Locate the cell with the specified text and output its (X, Y) center coordinate. 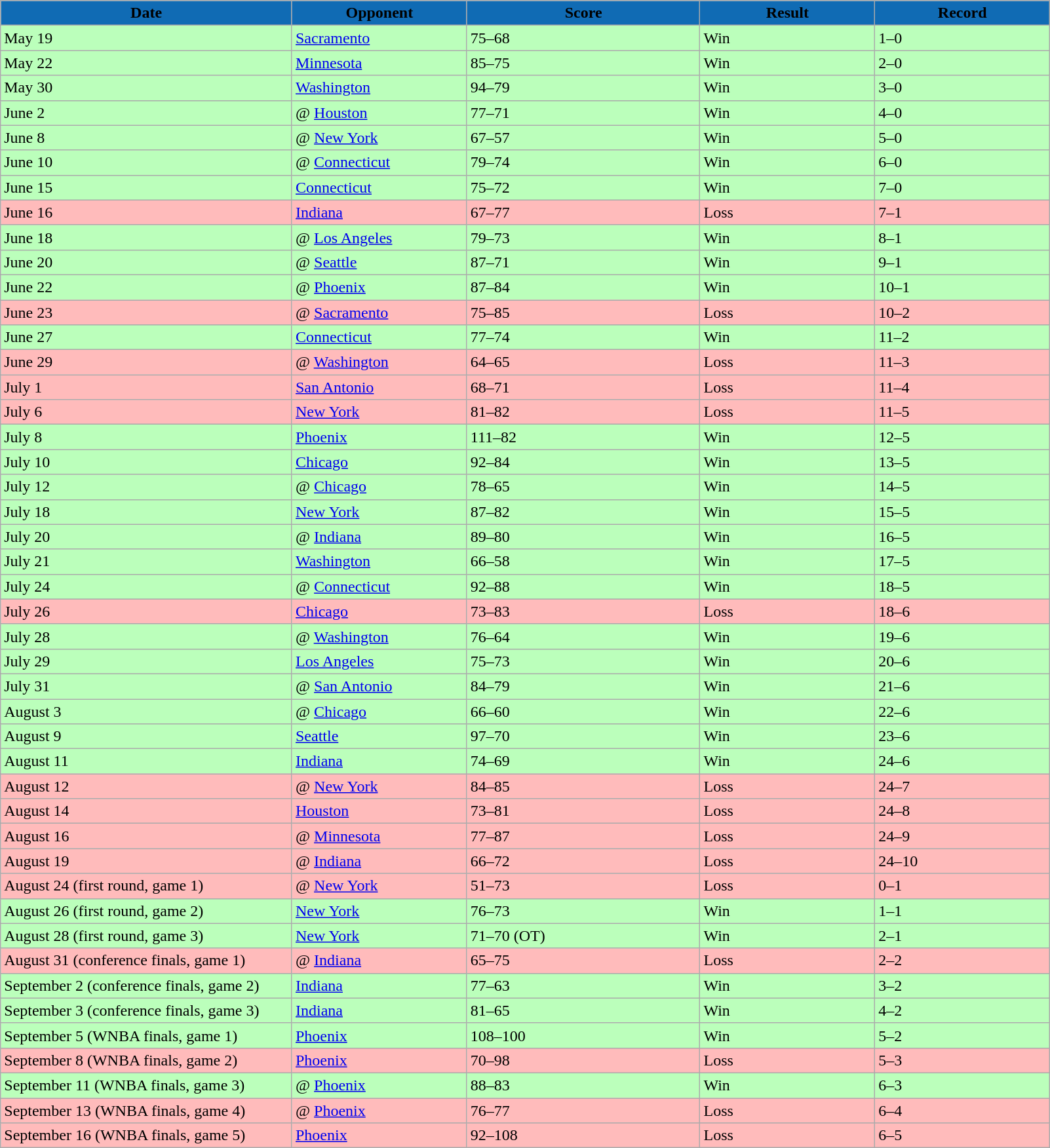
15–5 (962, 512)
21–6 (962, 686)
August 28 (first round, game 3) (147, 936)
@ San Antonio (379, 686)
11–4 (962, 387)
July 31 (147, 686)
@ Sacramento (379, 313)
51–73 (583, 886)
3–0 (962, 88)
19–6 (962, 636)
September 16 (WNBA finals, game 5) (147, 1136)
24–6 (962, 761)
92–84 (583, 462)
June 16 (147, 212)
May 22 (147, 63)
85–75 (583, 63)
75–68 (583, 38)
24–7 (962, 786)
75–85 (583, 313)
July 21 (147, 562)
@ Seattle (379, 262)
76–64 (583, 636)
July 1 (147, 387)
67–57 (583, 138)
5–2 (962, 1035)
66–60 (583, 711)
2–0 (962, 63)
77–63 (583, 985)
77–74 (583, 337)
94–79 (583, 88)
August 11 (147, 761)
June 15 (147, 187)
May 19 (147, 38)
10–1 (962, 287)
@ Houston (379, 113)
9–1 (962, 262)
@ Los Angeles (379, 237)
14–5 (962, 487)
July 29 (147, 661)
92–108 (583, 1136)
81–65 (583, 1010)
June 8 (147, 138)
August 9 (147, 737)
17–5 (962, 562)
79–73 (583, 237)
74–69 (583, 761)
87–82 (583, 512)
24–10 (962, 861)
May 30 (147, 88)
Los Angeles (379, 661)
August 16 (147, 836)
August 26 (first round, game 2) (147, 911)
22–6 (962, 711)
1–1 (962, 911)
Sacramento (379, 38)
5–3 (962, 1060)
Seattle (379, 737)
75–72 (583, 187)
June 29 (147, 362)
7–0 (962, 187)
92–88 (583, 586)
Houston (379, 811)
September 11 (WNBA finals, game 3) (147, 1085)
18–6 (962, 611)
20–6 (962, 661)
24–9 (962, 836)
August 19 (147, 861)
0–1 (962, 886)
76–73 (583, 911)
66–72 (583, 861)
6–3 (962, 1085)
June 22 (147, 287)
September 13 (WNBA finals, game 4) (147, 1111)
August 14 (147, 811)
San Antonio (379, 387)
September 5 (WNBA finals, game 1) (147, 1035)
65–75 (583, 961)
64–65 (583, 362)
70–98 (583, 1060)
71–70 (OT) (583, 936)
79–74 (583, 163)
87–71 (583, 262)
76–77 (583, 1111)
4–2 (962, 1010)
87–84 (583, 287)
6–0 (962, 163)
July 8 (147, 437)
24–8 (962, 811)
2–1 (962, 936)
July 20 (147, 537)
2–2 (962, 961)
Result (788, 13)
11–2 (962, 337)
June 20 (147, 262)
August 12 (147, 786)
4–0 (962, 113)
84–85 (583, 786)
84–79 (583, 686)
July 12 (147, 487)
August 3 (147, 711)
1–0 (962, 38)
July 24 (147, 586)
August 24 (first round, game 1) (147, 886)
July 18 (147, 512)
June 10 (147, 163)
108–100 (583, 1035)
7–1 (962, 212)
67–77 (583, 212)
July 6 (147, 412)
Minnesota (379, 63)
August 31 (conference finals, game 1) (147, 961)
16–5 (962, 537)
June 18 (147, 237)
77–87 (583, 836)
6–4 (962, 1111)
Opponent (379, 13)
Record (962, 13)
12–5 (962, 437)
77–71 (583, 113)
66–58 (583, 562)
@ Minnesota (379, 836)
6–5 (962, 1136)
68–71 (583, 387)
September 3 (conference finals, game 3) (147, 1010)
18–5 (962, 586)
75–73 (583, 661)
11–3 (962, 362)
8–1 (962, 237)
June 2 (147, 113)
3–2 (962, 985)
10–2 (962, 313)
13–5 (962, 462)
73–83 (583, 611)
73–81 (583, 811)
June 27 (147, 337)
81–82 (583, 412)
Date (147, 13)
July 10 (147, 462)
11–5 (962, 412)
July 26 (147, 611)
5–0 (962, 138)
89–80 (583, 537)
111–82 (583, 437)
Score (583, 13)
June 23 (147, 313)
July 28 (147, 636)
88–83 (583, 1085)
97–70 (583, 737)
September 2 (conference finals, game 2) (147, 985)
23–6 (962, 737)
September 8 (WNBA finals, game 2) (147, 1060)
78–65 (583, 487)
